Output the [X, Y] coordinate of the center of the cell containing the given text.  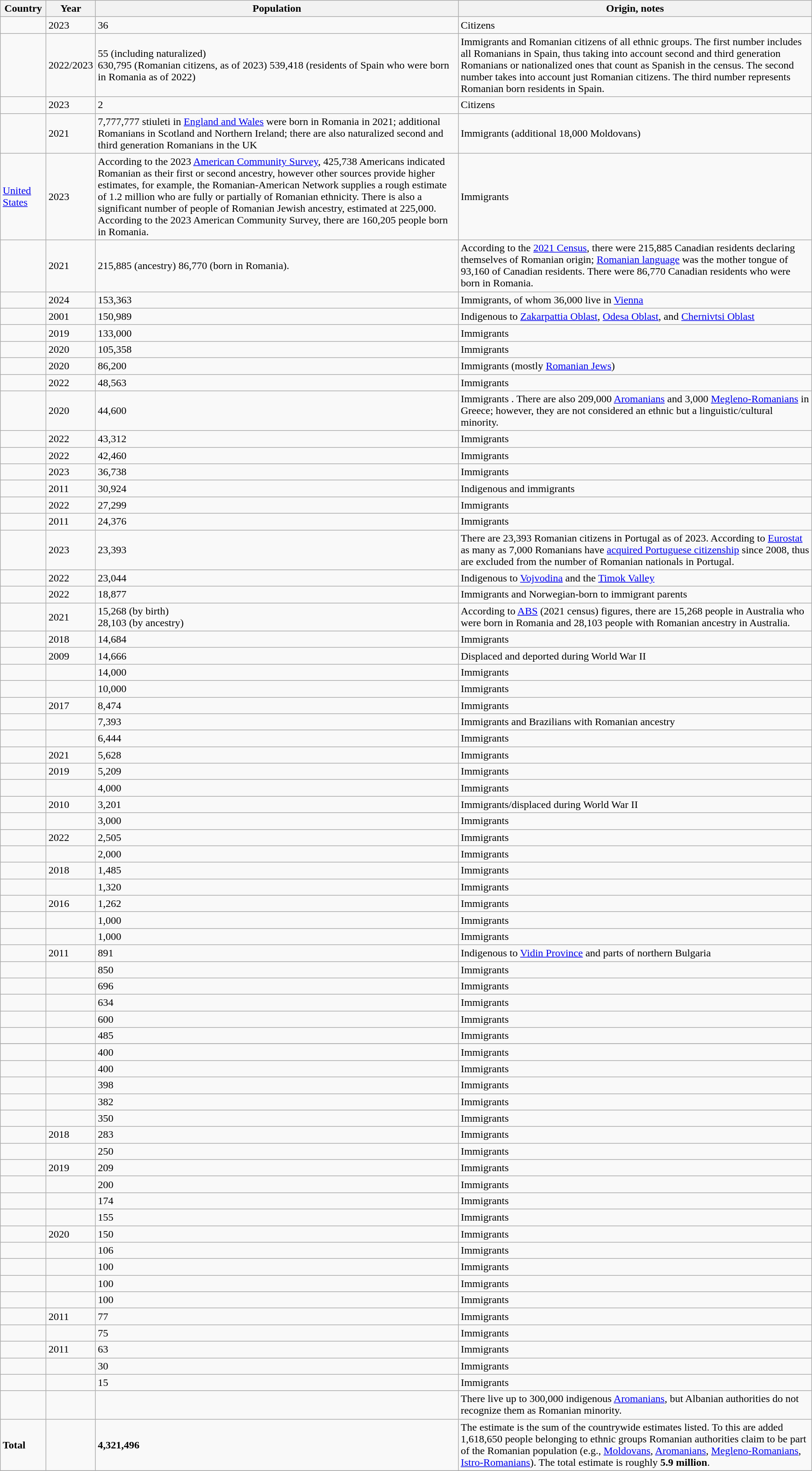
There live up to 300,000 indigenous Aromanians, but Albanian authorities do not recognize them as Romanian minority. [635, 1405]
634 [277, 1003]
36,738 [277, 472]
Indigenous to Vojvodina and the Timok Valley [635, 578]
150 [277, 1234]
30,924 [277, 489]
44,600 [277, 411]
5,628 [277, 755]
7,393 [277, 722]
63 [277, 1350]
485 [277, 1036]
36 [277, 25]
250 [277, 1151]
23,393 [277, 550]
4,321,496 [277, 1445]
United States [23, 197]
2009 [71, 656]
133,000 [277, 333]
Country [23, 9]
Population [277, 9]
Immigrants and Norwegian-born to immigrant parents [635, 594]
696 [277, 986]
Immigrants (mostly Romanian Jews) [635, 366]
Immigrants, of whom 36,000 live in Vienna [635, 300]
3,201 [277, 804]
55 (including naturalized)630,795 (Romanian citizens, as of 2023) 539,418 (residents of Spain who were born in Romania as of 2022) [277, 65]
150,989 [277, 316]
Immigrants and Brazilians with Romanian ancestry [635, 722]
10,000 [277, 689]
1,320 [277, 887]
15 [277, 1382]
1,485 [277, 870]
Immigrants (additional 18,000 Moldovans) [635, 133]
Displaced and deported during World War II [635, 656]
155 [277, 1217]
6,444 [277, 739]
43,312 [277, 439]
75 [277, 1333]
2 [277, 105]
174 [277, 1201]
3,000 [277, 821]
2016 [71, 903]
1,262 [277, 903]
8,474 [277, 705]
2,505 [277, 837]
Origin, notes [635, 9]
200 [277, 1184]
30 [277, 1366]
23,044 [277, 578]
Year [71, 9]
14,000 [277, 672]
2022/2023 [71, 65]
14,666 [277, 656]
Immigrants/displaced during World War II [635, 804]
15,268 (by birth)28,103 (by ancestry) [277, 617]
48,563 [277, 382]
Total [23, 1445]
2010 [71, 804]
215,885 (ancestry) 86,770 (born in Romania). [277, 266]
2001 [71, 316]
2024 [71, 300]
209 [277, 1168]
105,358 [277, 349]
14,684 [277, 639]
4,000 [277, 788]
5,209 [277, 772]
398 [277, 1085]
153,363 [277, 300]
382 [277, 1102]
Indigenous and immigrants [635, 489]
42,460 [277, 456]
891 [277, 953]
24,376 [277, 522]
Indigenous to Vidin Province and parts of northern Bulgaria [635, 953]
283 [277, 1135]
2,000 [277, 854]
106 [277, 1251]
18,877 [277, 594]
350 [277, 1118]
2017 [71, 705]
Indigenous to Zakarpattia Oblast, Odesa Oblast, and Chernivtsi Oblast [635, 316]
77 [277, 1317]
850 [277, 970]
27,299 [277, 505]
86,200 [277, 366]
600 [277, 1019]
